Identify which cell holds the provided text, then report its (x, y) central coordinate. 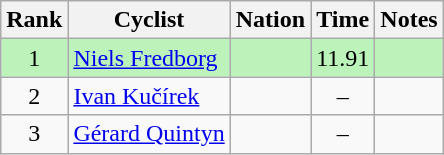
11.91 (343, 58)
2 (34, 96)
Time (343, 20)
Cyclist (149, 20)
3 (34, 134)
Notes (409, 20)
Nation (270, 20)
Niels Fredborg (149, 58)
Gérard Quintyn (149, 134)
Ivan Kučírek (149, 96)
Rank (34, 20)
1 (34, 58)
